Extract the (x, y) coordinate from the center of the cell holding the provided text.  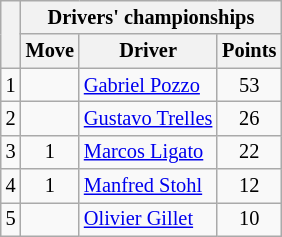
Move (50, 51)
10 (249, 219)
Gabriel Pozzo (148, 85)
Manfred Stohl (148, 186)
Olivier Gillet (148, 219)
12 (249, 186)
26 (249, 118)
Gustavo Trelles (148, 118)
2 (11, 118)
53 (249, 85)
Drivers' championships (152, 17)
3 (11, 152)
4 (11, 186)
Marcos Ligato (148, 152)
22 (249, 152)
Driver (148, 51)
5 (11, 219)
Points (249, 51)
